For the text-containing cell, return its midpoint in (X, Y) coordinate format. 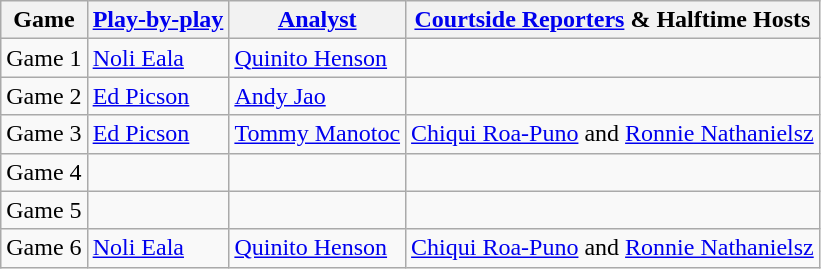
Game 2 (44, 96)
Game (44, 20)
Game 1 (44, 58)
Tommy Manotoc (318, 134)
Game 5 (44, 210)
Andy Jao (318, 96)
Game 6 (44, 248)
Game 3 (44, 134)
Game 4 (44, 172)
Courtside Reporters & Halftime Hosts (613, 20)
Play-by-play (158, 20)
Analyst (318, 20)
